Determine the (X, Y) coordinate at the center of the cell enclosing the given text.  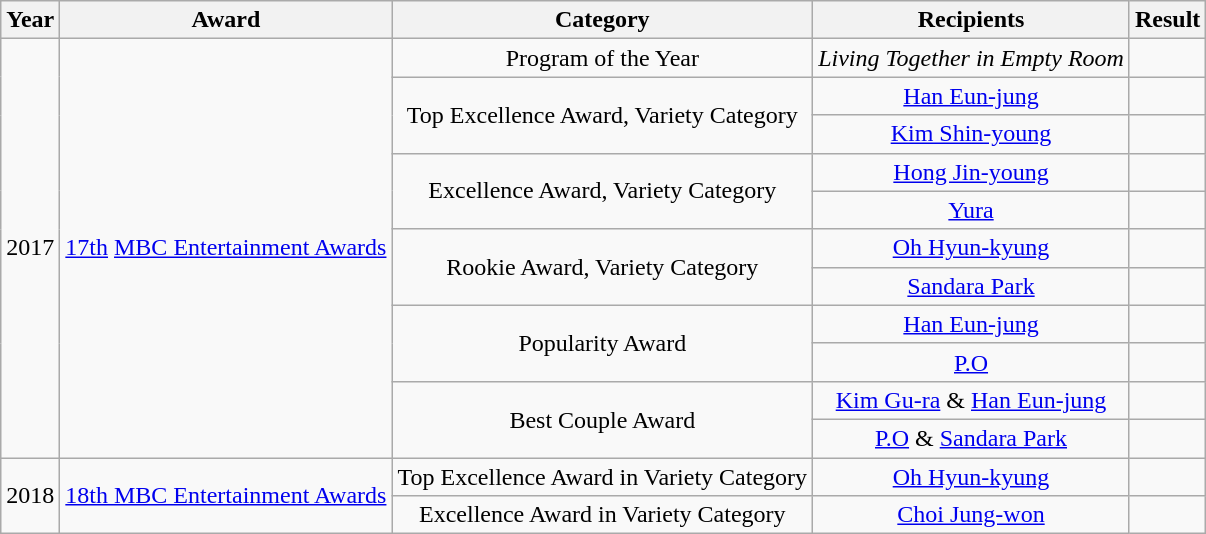
17th MBC Entertainment Awards (226, 248)
Living Together in Empty Room (972, 58)
Best Couple Award (602, 419)
Sandara Park (972, 286)
2017 (30, 248)
Year (30, 20)
Recipients (972, 20)
Top Excellence Award in Variety Category (602, 477)
Popularity Award (602, 343)
2018 (30, 496)
Program of the Year (602, 58)
Award (226, 20)
Yura (972, 210)
Category (602, 20)
Top Excellence Award, Variety Category (602, 115)
P.O & Sandara Park (972, 438)
Choi Jung-won (972, 515)
Result (1167, 20)
Hong Jin-young (972, 172)
P.O (972, 362)
Excellence Award, Variety Category (602, 191)
Excellence Award in Variety Category (602, 515)
Kim Gu-ra & Han Eun-jung (972, 400)
Kim Shin-young (972, 134)
Rookie Award, Variety Category (602, 267)
18th MBC Entertainment Awards (226, 496)
